Scan for the cell matching the given text and deliver its (X, Y) coordinate at center. 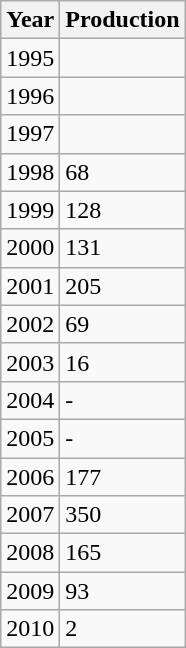
2010 (30, 629)
1996 (30, 96)
2009 (30, 591)
69 (122, 324)
2008 (30, 553)
2002 (30, 324)
177 (122, 477)
1999 (30, 210)
16 (122, 362)
2007 (30, 515)
1995 (30, 58)
68 (122, 172)
2005 (30, 438)
Production (122, 20)
205 (122, 286)
2003 (30, 362)
128 (122, 210)
2004 (30, 400)
93 (122, 591)
1997 (30, 134)
131 (122, 248)
2001 (30, 286)
1998 (30, 172)
165 (122, 553)
2006 (30, 477)
2000 (30, 248)
350 (122, 515)
2 (122, 629)
Year (30, 20)
